Locate the cell with the specified text and output its (X, Y) center coordinate. 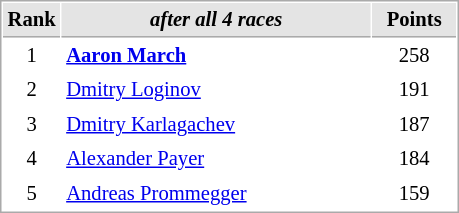
258 (414, 56)
187 (414, 124)
1 (32, 56)
Alexander Payer (216, 158)
159 (414, 194)
5 (32, 194)
Dmitry Karlagachev (216, 124)
after all 4 races (216, 20)
Andreas Prommegger (216, 194)
184 (414, 158)
2 (32, 90)
3 (32, 124)
Aaron March (216, 56)
Points (414, 20)
Dmitry Loginov (216, 90)
Rank (32, 20)
4 (32, 158)
191 (414, 90)
